Extract the [X, Y] coordinate from the center of the cell holding the provided text.  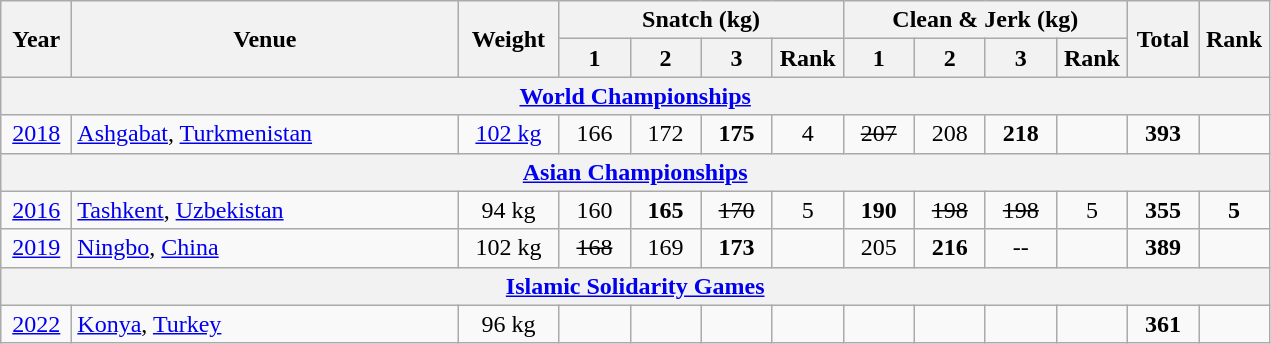
166 [594, 134]
208 [950, 134]
Clean & Jerk (kg) [985, 20]
205 [878, 248]
2018 [36, 134]
2022 [36, 324]
Weight [508, 39]
361 [1162, 324]
Ashgabat, Turkmenistan [265, 134]
Asian Championships [636, 172]
Total [1162, 39]
Islamic Solidarity Games [636, 286]
Venue [265, 39]
2019 [36, 248]
94 kg [508, 210]
-- [1020, 248]
169 [666, 248]
2016 [36, 210]
207 [878, 134]
389 [1162, 248]
160 [594, 210]
173 [736, 248]
165 [666, 210]
Snatch (kg) [701, 20]
175 [736, 134]
Ningbo, China [265, 248]
96 kg [508, 324]
170 [736, 210]
355 [1162, 210]
Konya, Turkey [265, 324]
Tashkent, Uzbekistan [265, 210]
216 [950, 248]
4 [808, 134]
172 [666, 134]
190 [878, 210]
168 [594, 248]
World Championships [636, 96]
218 [1020, 134]
393 [1162, 134]
Year [36, 39]
